Identify which cell holds the provided text, then report its (x, y) central coordinate. 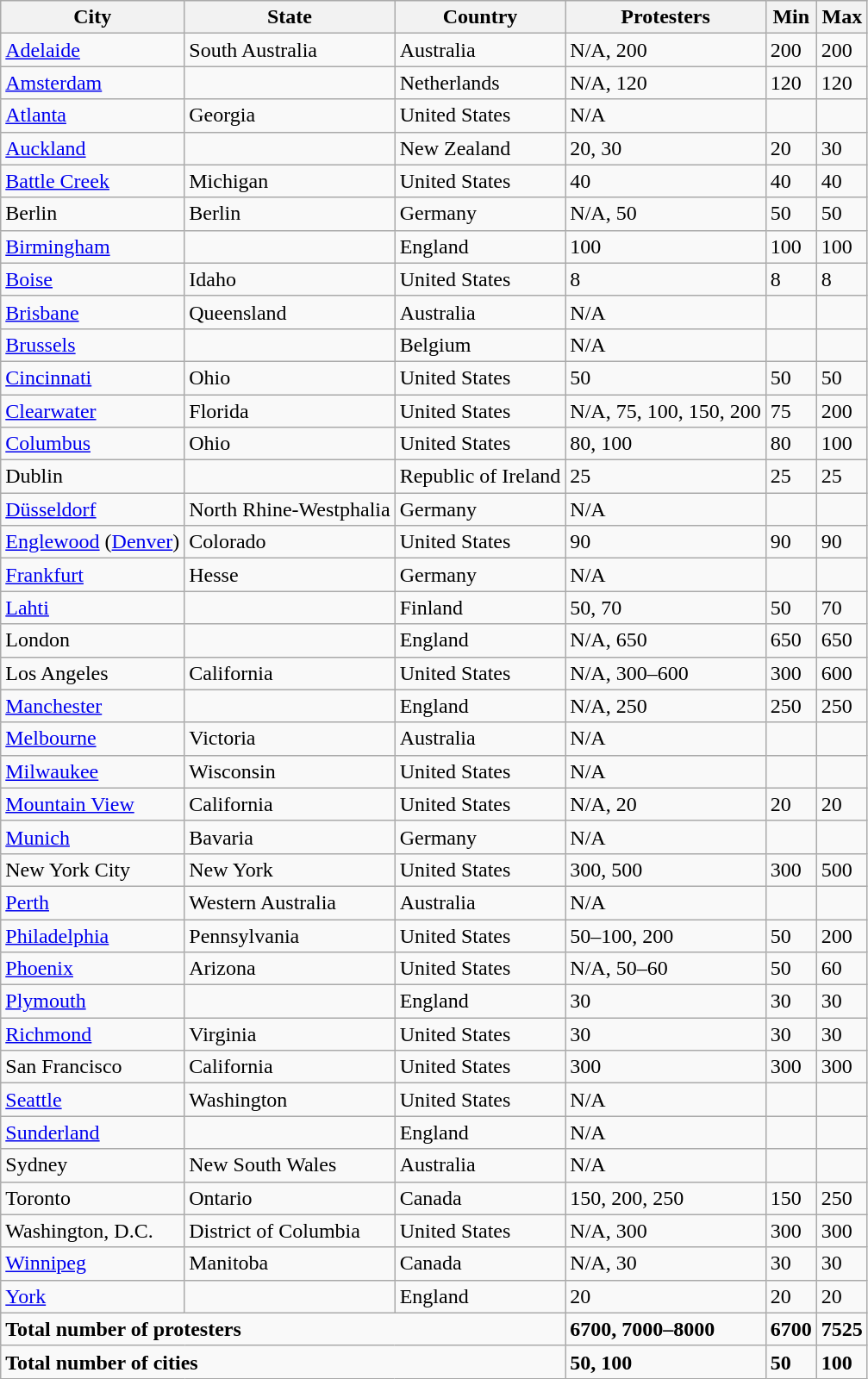
Idaho (290, 279)
300, 500 (665, 870)
Amsterdam (93, 83)
20, 30 (665, 148)
Englewood (Denver) (93, 542)
6700, 7000–8000 (665, 1329)
Washington (290, 1100)
6700 (791, 1329)
Columbus (93, 444)
Toronto (93, 1198)
75 (791, 411)
N/A, 20 (665, 804)
Munich (93, 837)
Los Angeles (93, 673)
500 (841, 870)
Battle Creek (93, 181)
Phoenix (93, 969)
Country (480, 17)
Düsseldorf (93, 509)
Florida (290, 411)
70 (841, 608)
San Francisco (93, 1067)
Birmingham (93, 246)
New York City (93, 870)
Michigan (290, 181)
Sunderland (93, 1133)
London (93, 640)
Protesters (665, 17)
Finland (480, 608)
New Zealand (480, 148)
N/A, 75, 100, 150, 200 (665, 411)
N/A, 200 (665, 50)
Belgium (480, 345)
N/A, 50–60 (665, 969)
N/A, 300 (665, 1231)
Mountain View (93, 804)
80 (791, 444)
South Australia (290, 50)
North Rhine-Westphalia (290, 509)
Clearwater (93, 411)
Pennsylvania (290, 935)
80, 100 (665, 444)
Queensland (290, 312)
150 (791, 1198)
Atlanta (93, 115)
District of Columbia (290, 1231)
Brisbane (93, 312)
Hesse (290, 575)
Richmond (93, 1034)
N/A, 250 (665, 706)
Min (791, 17)
New South Wales (290, 1165)
Virginia (290, 1034)
7525 (841, 1329)
60 (841, 969)
N/A, 650 (665, 640)
50–100, 200 (665, 935)
Brussels (93, 345)
Total number of cities (283, 1362)
50, 70 (665, 608)
Max (841, 17)
Milwaukee (93, 771)
Netherlands (480, 83)
50, 100 (665, 1362)
N/A, 30 (665, 1264)
Winnipeg (93, 1264)
N/A, 300–600 (665, 673)
Total number of protesters (283, 1329)
Victoria (290, 739)
Bavaria (290, 837)
Frankfurt (93, 575)
York (93, 1296)
Boise (93, 279)
Cincinnati (93, 378)
N/A, 120 (665, 83)
Manchester (93, 706)
Washington, D.C. (93, 1231)
Perth (93, 902)
Dublin (93, 477)
Arizona (290, 969)
Adelaide (93, 50)
Manitoba (290, 1264)
Plymouth (93, 1001)
Sydney (93, 1165)
Ontario (290, 1198)
Lahti (93, 608)
Auckland (93, 148)
150, 200, 250 (665, 1198)
Melbourne (93, 739)
Seattle (93, 1100)
State (290, 17)
Colorado (290, 542)
Philadelphia (93, 935)
Georgia (290, 115)
City (93, 17)
Republic of Ireland (480, 477)
600 (841, 673)
Wisconsin (290, 771)
Western Australia (290, 902)
New York (290, 870)
N/A, 50 (665, 214)
